Capture the cell that displays the provided text and extract its (X, Y) central coordinate. 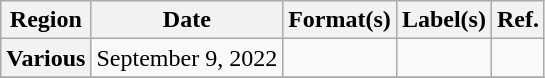
Format(s) (340, 20)
Region (46, 20)
Ref. (518, 20)
Label(s) (444, 20)
September 9, 2022 (187, 58)
Date (187, 20)
Various (46, 58)
